Capture the cell that displays the provided text and extract its [x, y] central coordinate. 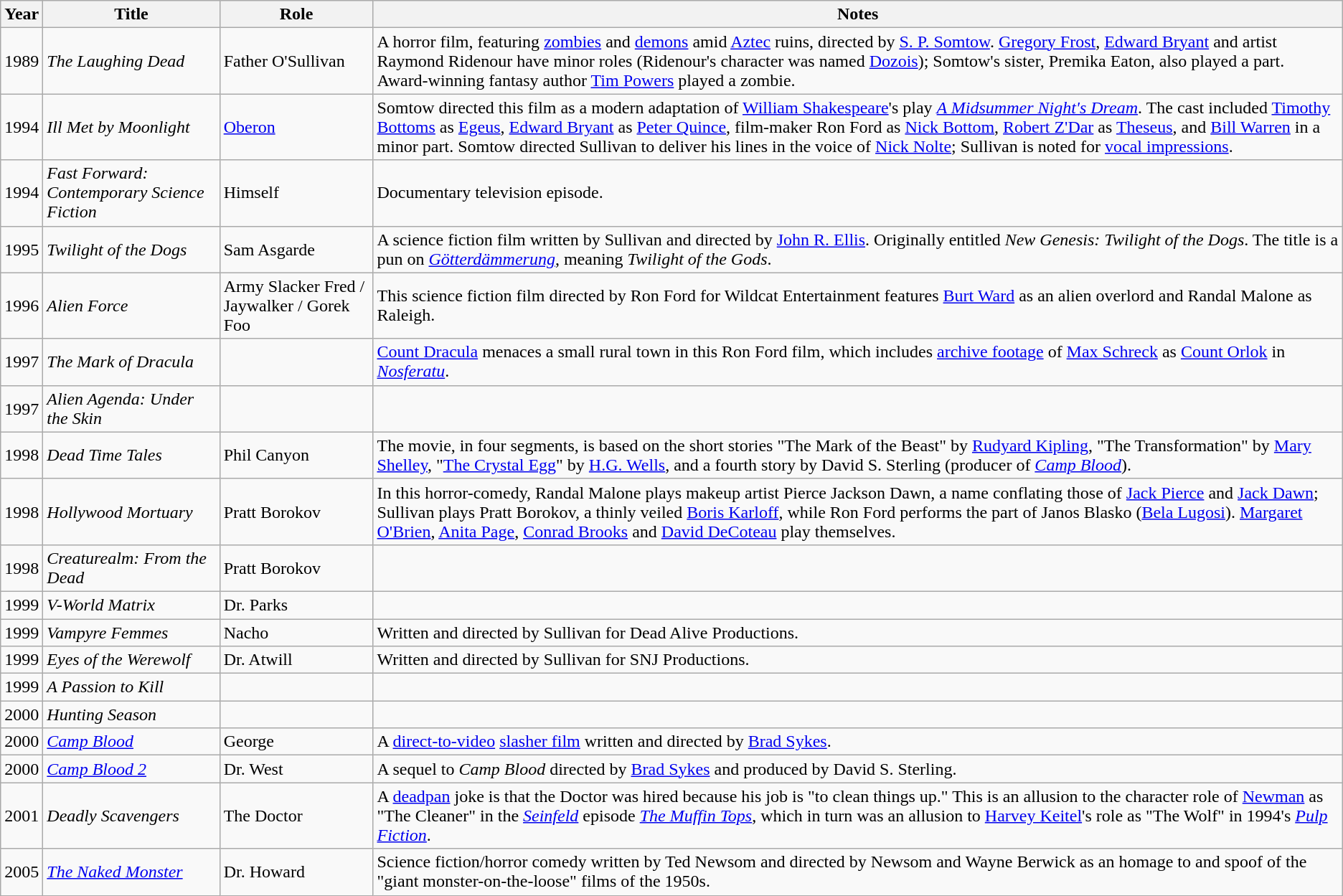
Vampyre Femmes [131, 632]
Notes [858, 14]
The Laughing Dead [131, 61]
2001 [22, 816]
Year [22, 14]
Written and directed by Sullivan for Dead Alive Productions. [858, 632]
Written and directed by Sullivan for SNJ Productions. [858, 660]
Alien Force [131, 306]
A sequel to Camp Blood directed by Brad Sykes and produced by David S. Sterling. [858, 769]
2005 [22, 872]
A direct-to-video slasher film written and directed by Brad Sykes. [858, 742]
Nacho [296, 632]
Dr. Parks [296, 605]
Ill Met by Moonlight [131, 127]
Fast Forward: Contemporary Science Fiction [131, 193]
Hunting Season [131, 715]
A Passion to Kill [131, 687]
The Mark of Dracula [131, 362]
Creaturealm: From the Dead [131, 568]
Dead Time Tales [131, 455]
Twilight of the Dogs [131, 250]
Dr. West [296, 769]
1996 [22, 306]
Count Dracula menaces a small rural town in this Ron Ford film, which includes archive footage of Max Schreck as Count Orlok in Nosferatu. [858, 362]
The Doctor [296, 816]
George [296, 742]
Camp Blood [131, 742]
1989 [22, 61]
Documentary television episode. [858, 193]
Role [296, 14]
The Naked Monster [131, 872]
Oberon [296, 127]
Dr. Howard [296, 872]
Deadly Scavengers [131, 816]
Sam Asgarde [296, 250]
Dr. Atwill [296, 660]
Hollywood Mortuary [131, 511]
Eyes of the Werewolf [131, 660]
Himself [296, 193]
Phil Canyon [296, 455]
This science fiction film directed by Ron Ford for Wildcat Entertainment features Burt Ward as an alien overlord and Randal Malone as Raleigh. [858, 306]
V-World Matrix [131, 605]
Camp Blood 2 [131, 769]
Title [131, 14]
Father O'Sullivan [296, 61]
Army Slacker Fred / Jaywalker / Gorek Foo [296, 306]
1995 [22, 250]
Alien Agenda: Under the Skin [131, 409]
